Identify which cell holds the provided text, then report its [x, y] central coordinate. 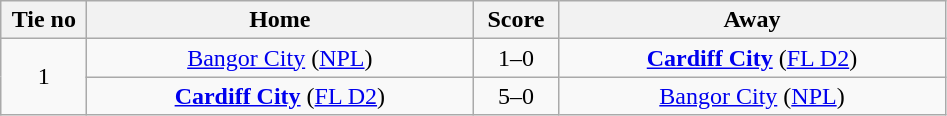
Tie no [44, 20]
5–0 [516, 96]
Home [280, 20]
1 [44, 77]
Away [752, 20]
Score [516, 20]
1–0 [516, 58]
